Find where the given text appears and provide that cell's center as (x, y) coordinate. 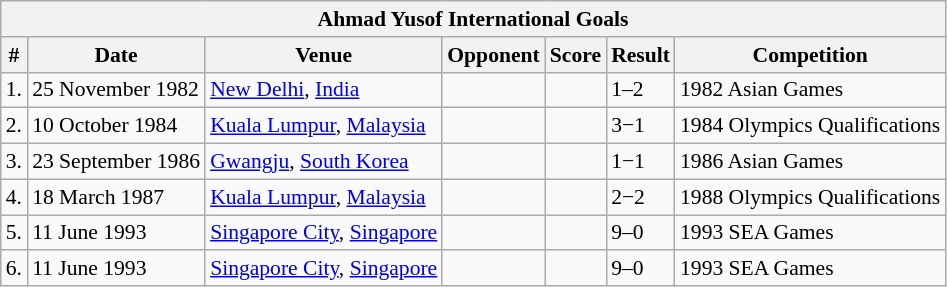
1982 Asian Games (810, 90)
2. (14, 126)
Opponent (494, 55)
Ahmad Yusof International Goals (474, 19)
Gwangju, South Korea (324, 162)
1984 Olympics Qualifications (810, 126)
# (14, 55)
25 November 1982 (116, 90)
1986 Asian Games (810, 162)
New Delhi, India (324, 90)
2−2 (640, 197)
10 October 1984 (116, 126)
Competition (810, 55)
23 September 1986 (116, 162)
Venue (324, 55)
4. (14, 197)
3−1 (640, 126)
3. (14, 162)
1–2 (640, 90)
1−1 (640, 162)
Result (640, 55)
Score (576, 55)
Date (116, 55)
1. (14, 90)
5. (14, 233)
18 March 1987 (116, 197)
1988 Olympics Qualifications (810, 197)
6. (14, 269)
